Extract the (X, Y) coordinate from the center of the cell holding the provided text.  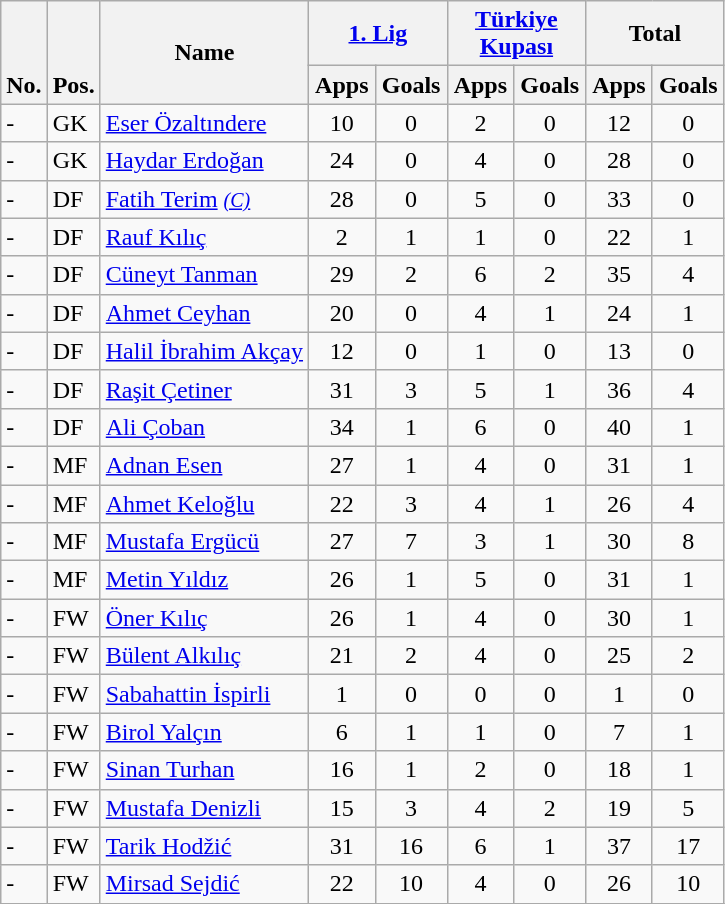
33 (620, 199)
Sabahattin İspirli (204, 694)
Raşit Çetiner (204, 389)
Mustafa Ergücü (204, 542)
36 (620, 389)
Tarik Hodžić (204, 846)
8 (688, 542)
Ali Çoban (204, 427)
34 (342, 427)
17 (688, 846)
25 (620, 656)
40 (620, 427)
35 (620, 275)
20 (342, 313)
19 (620, 808)
Türkiye Kupası (516, 34)
Name (204, 52)
Sinan Turhan (204, 770)
Adnan Esen (204, 465)
Rauf Kılıç (204, 237)
Total (656, 34)
13 (620, 351)
15 (342, 808)
1. Lig (378, 34)
Cüneyt Tanman (204, 275)
18 (620, 770)
Ahmet Keloğlu (204, 503)
Haydar Erdoğan (204, 161)
Eser Özaltındere (204, 123)
Öner Kılıç (204, 618)
37 (620, 846)
Birol Yalçın (204, 732)
Mirsad Sejdić (204, 884)
29 (342, 275)
Metin Yıldız (204, 580)
Fatih Terim (C) (204, 199)
Pos. (74, 52)
Ahmet Ceyhan (204, 313)
21 (342, 656)
Bülent Alkılıç (204, 656)
Halil İbrahim Akçay (204, 351)
No. (24, 52)
Mustafa Denizli (204, 808)
